Capture the cell that displays the provided text and extract its (x, y) central coordinate. 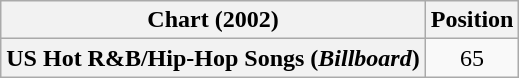
Position (472, 20)
Chart (2002) (213, 20)
US Hot R&B/Hip-Hop Songs (Billboard) (213, 58)
65 (472, 58)
